Detect which cell encompasses the target text, then output its (X, Y) center coordinate. 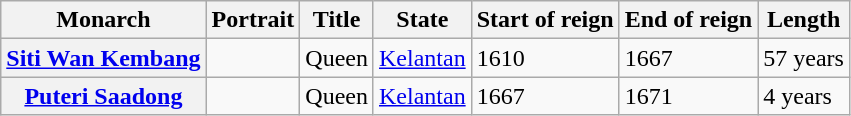
4 years (804, 96)
End of reign (688, 20)
Portrait (253, 20)
State (422, 20)
Siti Wan Kembang (104, 58)
Title (337, 20)
1671 (688, 96)
Start of reign (545, 20)
1610 (545, 58)
Monarch (104, 20)
Length (804, 20)
57 years (804, 58)
Puteri Saadong (104, 96)
